Locate the cell with the specified text and output its [X, Y] center coordinate. 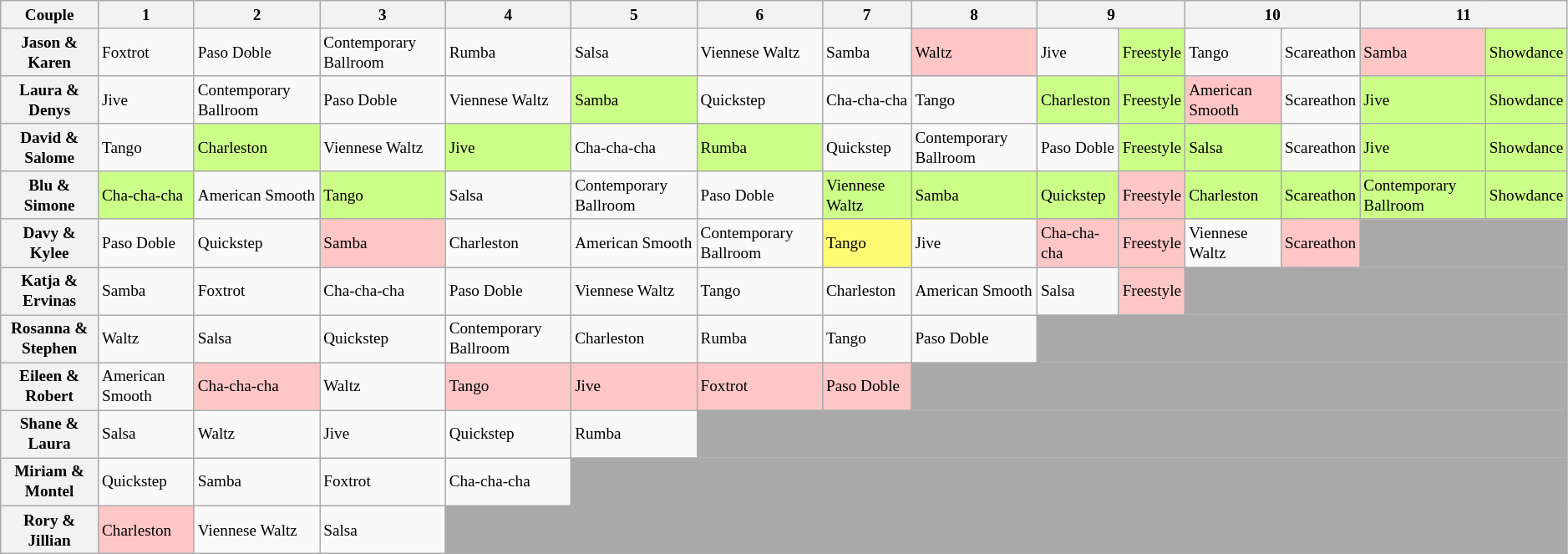
Davy & Kylee [50, 242]
Eileen & Robert [50, 386]
5 [634, 15]
Rosanna & Stephen [50, 339]
7 [866, 15]
11 [1464, 15]
Laura & Denys [50, 100]
9 [1111, 15]
2 [256, 15]
Miriam & Montel [50, 481]
6 [759, 15]
Blu & Simone [50, 196]
3 [383, 15]
Jason & Karen [50, 52]
David & Salome [50, 147]
10 [1273, 15]
Rory & Jillian [50, 530]
Katja & Ervinas [50, 291]
1 [145, 15]
Couple [50, 15]
8 [974, 15]
Shane & Laura [50, 435]
4 [508, 15]
